From the cell containing the given text, extract its center point as (X, Y) coordinate. 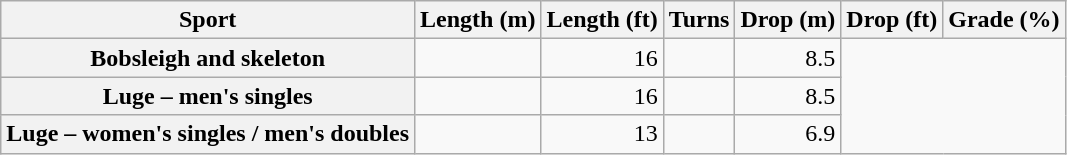
Turns (699, 20)
Length (ft) (602, 20)
Sport (208, 20)
Luge – women's singles / men's doubles (208, 134)
6.9 (788, 134)
Length (m) (478, 20)
Drop (m) (788, 20)
Grade (%) (1004, 20)
Luge – men's singles (208, 96)
Drop (ft) (892, 20)
Bobsleigh and skeleton (208, 58)
13 (602, 134)
